Locate the cell with the specified text and output its (x, y) center coordinate. 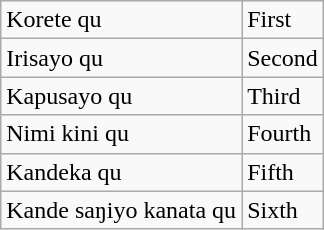
Kande saŋiyo kanata qu (122, 210)
Fifth (283, 172)
Sixth (283, 210)
Second (283, 58)
Nimi kini qu (122, 134)
Irisayo qu (122, 58)
First (283, 20)
Fourth (283, 134)
Third (283, 96)
Kapusayo qu (122, 96)
Kandeka qu (122, 172)
Korete qu (122, 20)
